Determine the (X, Y) coordinate at the center of the cell enclosing the given text.  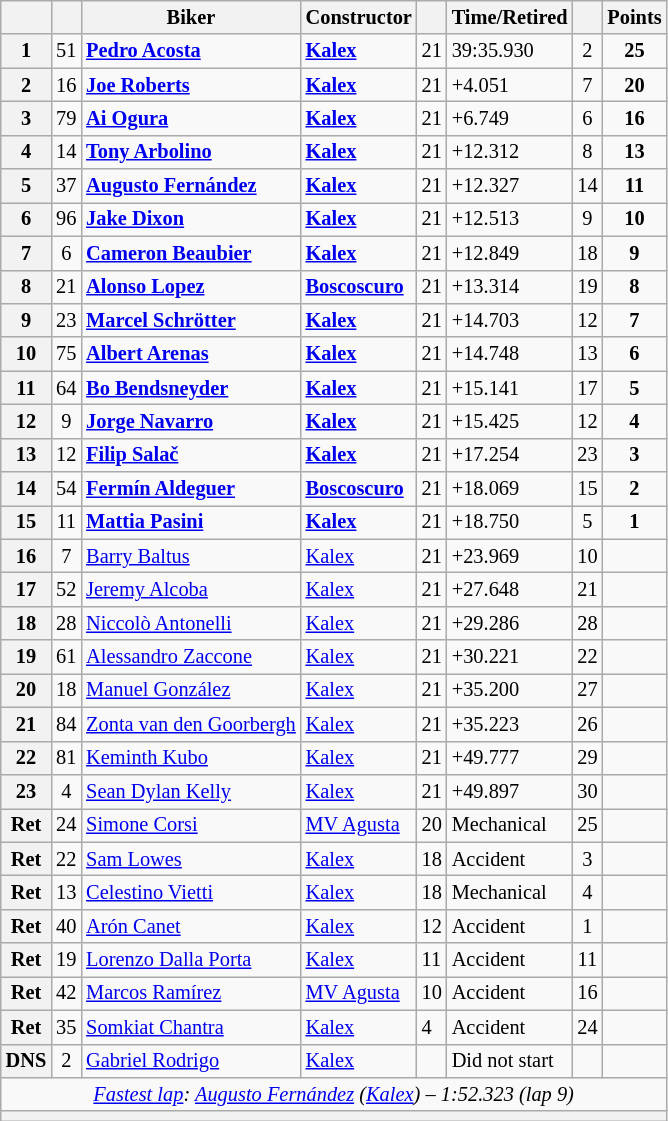
Did not start (510, 1061)
Cameron Beaubier (190, 253)
Marcos Ramírez (190, 993)
Sean Dylan Kelly (190, 791)
Jorge Navarro (190, 421)
+49.897 (510, 791)
26 (587, 724)
30 (587, 791)
Filip Salač (190, 455)
Constructor (359, 17)
Sam Lowes (190, 859)
+4.051 (510, 85)
Keminth Kubo (190, 758)
64 (66, 388)
Ai Ogura (190, 118)
+17.254 (510, 455)
84 (66, 724)
+30.221 (510, 657)
27 (587, 690)
Points (634, 17)
+27.648 (510, 589)
+12.327 (510, 186)
+23.969 (510, 556)
Alonso Lopez (190, 287)
Barry Baltus (190, 556)
+18.750 (510, 522)
+12.849 (510, 253)
61 (66, 657)
Time/Retired (510, 17)
Lorenzo Dalla Porta (190, 960)
Zonta van den Goorbergh (190, 724)
+35.223 (510, 724)
+13.314 (510, 287)
+15.425 (510, 421)
79 (66, 118)
Augusto Fernández (190, 186)
39:35.930 (510, 51)
75 (66, 354)
+12.513 (510, 219)
+14.748 (510, 354)
Mattia Pasini (190, 522)
40 (66, 926)
Niccolò Antonelli (190, 623)
37 (66, 186)
+49.777 (510, 758)
+35.200 (510, 690)
+18.069 (510, 489)
Tony Arbolino (190, 152)
Somkiat Chantra (190, 1027)
Biker (190, 17)
Simone Corsi (190, 825)
42 (66, 993)
Fastest lap: Augusto Fernández (Kalex) – 1:52.323 (lap 9) (334, 1094)
35 (66, 1027)
Marcel Schrötter (190, 320)
+14.703 (510, 320)
52 (66, 589)
Alessandro Zaccone (190, 657)
+29.286 (510, 623)
DNS (26, 1061)
+6.749 (510, 118)
Manuel González (190, 690)
Gabriel Rodrigo (190, 1061)
Arón Canet (190, 926)
+15.141 (510, 388)
Joe Roberts (190, 85)
Jake Dixon (190, 219)
Pedro Acosta (190, 51)
81 (66, 758)
+12.312 (510, 152)
Fermín Aldeguer (190, 489)
29 (587, 758)
Bo Bendsneyder (190, 388)
Albert Arenas (190, 354)
51 (66, 51)
Jeremy Alcoba (190, 589)
96 (66, 219)
54 (66, 489)
Celestino Vietti (190, 892)
